Capture the cell that displays the provided text and extract its [X, Y] central coordinate. 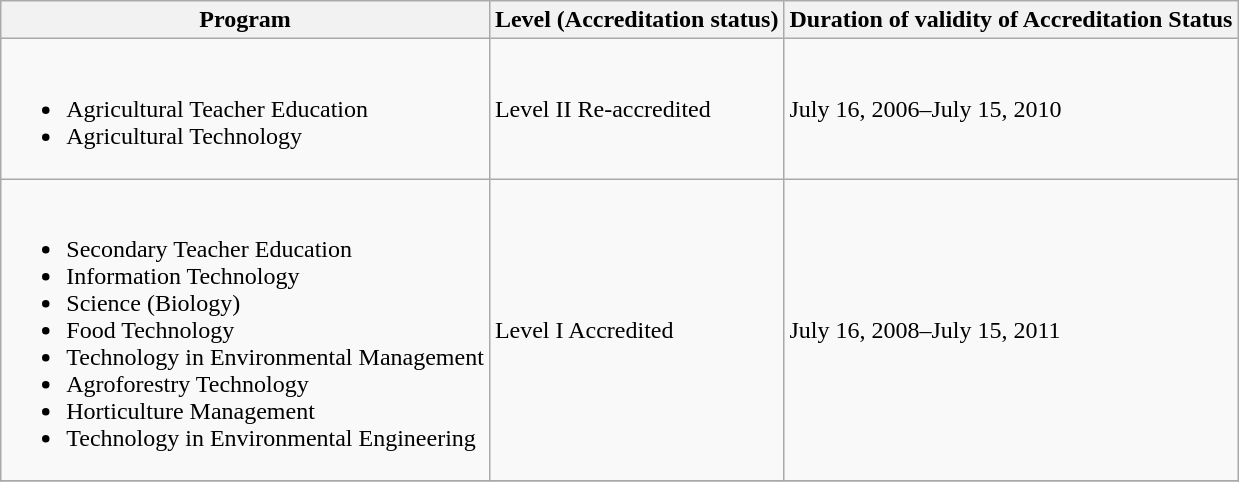
Agricultural Teacher EducationAgricultural Technology [246, 109]
Program [246, 20]
July 16, 2008–July 15, 2011 [1011, 330]
Level I Accredited [636, 330]
Level (Accreditation status) [636, 20]
July 16, 2006–July 15, 2010 [1011, 109]
Level II Re-accredited [636, 109]
Duration of validity of Accreditation Status [1011, 20]
